Search for the cell housing the specified text and yield its (X, Y) center coordinate. 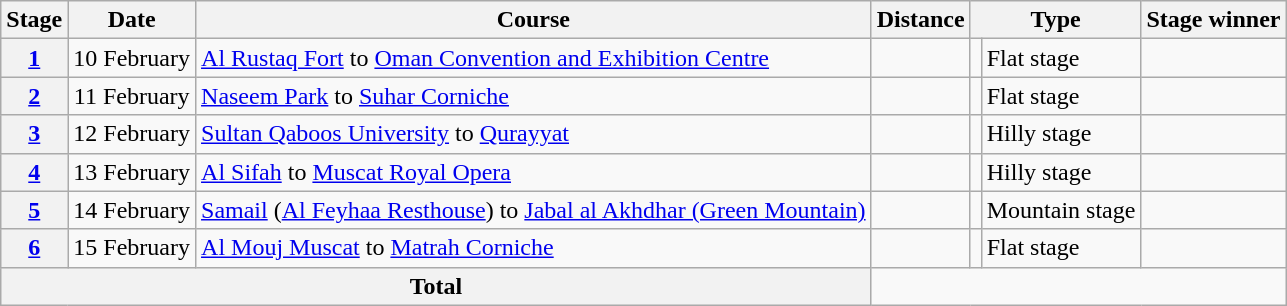
4 (34, 172)
2 (34, 96)
Stage (34, 20)
12 February (132, 134)
11 February (132, 96)
Type (1056, 20)
6 (34, 248)
Al Mouj Muscat to Matrah Corniche (534, 248)
14 February (132, 210)
5 (34, 210)
Course (534, 20)
Mountain stage (1061, 210)
Al Sifah to Muscat Royal Opera (534, 172)
Naseem Park to Suhar Corniche (534, 96)
Al Rustaq Fort to Oman Convention and Exhibition Centre (534, 58)
13 February (132, 172)
3 (34, 134)
Samail (Al Feyhaa Resthouse) to Jabal al Akhdhar (Green Mountain) (534, 210)
1 (34, 58)
15 February (132, 248)
Distance (920, 20)
Stage winner (1214, 20)
Total (436, 286)
Date (132, 20)
10 February (132, 58)
Sultan Qaboos University to Qurayyat (534, 134)
